Locate the cell with the specified text and output its (x, y) center coordinate. 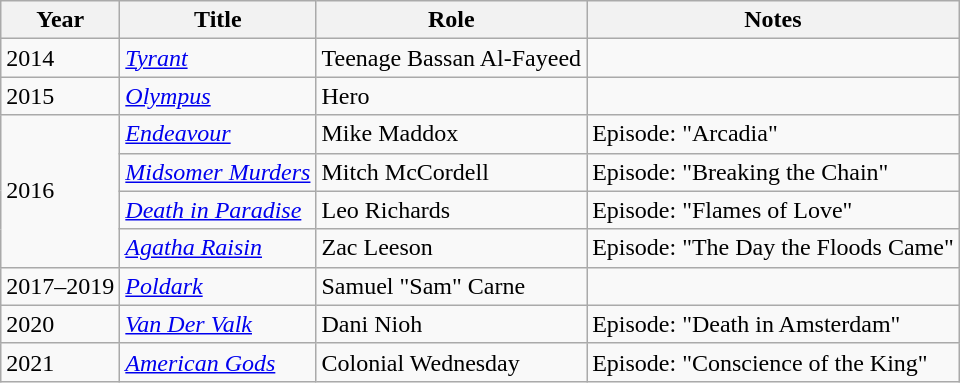
Leo Richards (452, 210)
Notes (774, 20)
Episode: "Conscience of the King" (774, 362)
Hero (452, 96)
Episode: "The Day the Floods Came" (774, 248)
Zac Leeson (452, 248)
Dani Nioh (452, 324)
Title (218, 20)
Olympus (218, 96)
Colonial Wednesday (452, 362)
Role (452, 20)
Agatha Raisin (218, 248)
Mitch McCordell (452, 172)
2014 (60, 58)
2020 (60, 324)
Samuel "Sam" Carne (452, 286)
Episode: "Death in Amsterdam" (774, 324)
American Gods (218, 362)
Death in Paradise (218, 210)
Endeavour (218, 134)
Episode: "Breaking the Chain" (774, 172)
Midsomer Murders (218, 172)
Poldark (218, 286)
Episode: "Arcadia" (774, 134)
2021 (60, 362)
Episode: "Flames of Love" (774, 210)
Van Der Valk (218, 324)
Teenage Bassan Al-Fayeed (452, 58)
Mike Maddox (452, 134)
2015 (60, 96)
Year (60, 20)
2017–2019 (60, 286)
2016 (60, 191)
Tyrant (218, 58)
